Output the (X, Y) coordinate of the center of the cell containing the given text.  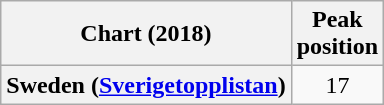
Peakposition (337, 34)
Chart (2018) (146, 34)
Sweden (Sverigetopplistan) (146, 85)
17 (337, 85)
